Search for the cell housing the specified text and yield its [X, Y] center coordinate. 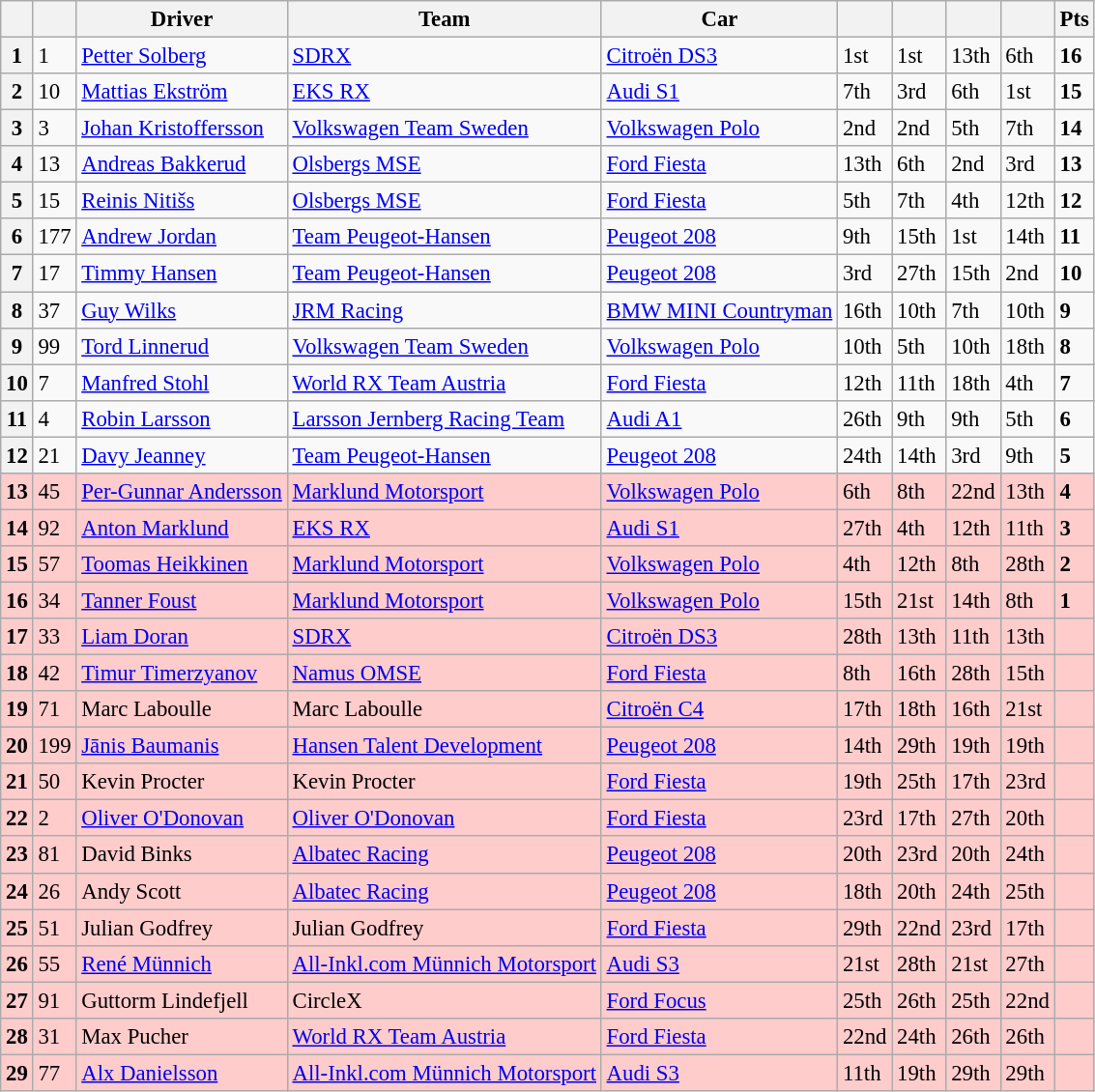
57 [54, 564]
33 [54, 637]
Johan Kristoffersson [182, 129]
24 [17, 891]
Ford Focus [719, 1000]
Pts [1075, 19]
91 [54, 1000]
71 [54, 709]
Andreas Bakkerud [182, 164]
Car [719, 19]
25 [17, 928]
Andy Scott [182, 891]
Tanner Foust [182, 600]
Manfred Stohl [182, 383]
18 [17, 674]
JRM Racing [445, 310]
Petter Solberg [182, 56]
David Binks [182, 855]
22 [17, 819]
Toomas Heikkinen [182, 564]
92 [54, 528]
Liam Doran [182, 637]
CircleX [445, 1000]
27 [17, 1000]
Hansen Talent Development [445, 746]
20 [17, 746]
Guy Wilks [182, 310]
Reinis Nitišs [182, 201]
Audi A1 [719, 418]
Jānis Baumanis [182, 746]
Guttorm Lindefjell [182, 1000]
Timmy Hansen [182, 273]
199 [54, 746]
50 [54, 782]
55 [54, 963]
Tord Linnerud [182, 346]
Team [445, 19]
29 [17, 1073]
34 [54, 600]
Driver [182, 19]
Larsson Jernberg Racing Team [445, 418]
77 [54, 1073]
31 [54, 1037]
45 [54, 492]
81 [54, 855]
Citroën C4 [719, 709]
BMW MINI Countryman [719, 310]
177 [54, 237]
Per-Gunnar Andersson [182, 492]
René Münnich [182, 963]
42 [54, 674]
28 [17, 1037]
Anton Marklund [182, 528]
Davy Jeanney [182, 455]
Robin Larsson [182, 418]
Mattias Ekström [182, 92]
Andrew Jordan [182, 237]
51 [54, 928]
Max Pucher [182, 1037]
23 [17, 855]
99 [54, 346]
Alx Danielsson [182, 1073]
Namus OMSE [445, 674]
37 [54, 310]
19 [17, 709]
Timur Timerzyanov [182, 674]
